Pinpoint the cell where the given text exists, returning its (X, Y) midpoint coordinate. 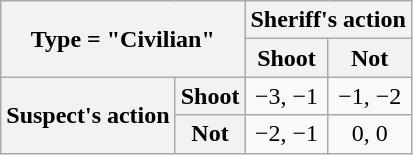
Type = "Civilian" (123, 39)
−1, −2 (370, 96)
−3, −1 (286, 96)
0, 0 (370, 134)
Suspect's action (88, 115)
−2, −1 (286, 134)
Sheriff's action (328, 20)
